Return the [X, Y] coordinate for the center point of the cell that contains the specified text.  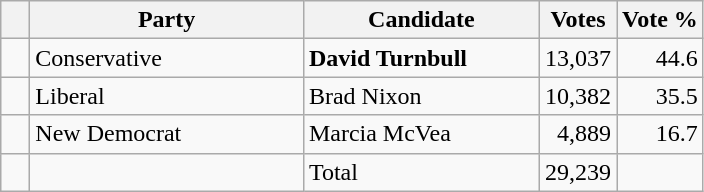
David Turnbull [421, 58]
Conservative [167, 58]
Vote % [660, 20]
16.7 [660, 134]
Brad Nixon [421, 96]
13,037 [578, 58]
44.6 [660, 58]
Candidate [421, 20]
4,889 [578, 134]
Marcia McVea [421, 134]
10,382 [578, 96]
29,239 [578, 172]
Total [421, 172]
Party [167, 20]
Votes [578, 20]
35.5 [660, 96]
Liberal [167, 96]
New Democrat [167, 134]
